Search for the cell housing the specified text and yield its (X, Y) center coordinate. 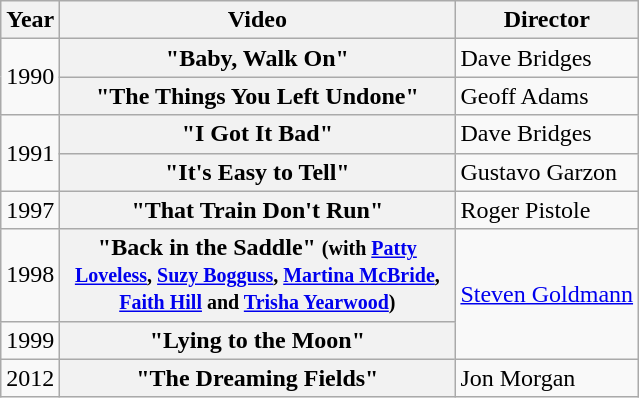
"Lying to the Moon" (258, 340)
"Baby, Walk On" (258, 58)
2012 (30, 378)
1990 (30, 77)
"I Got It Bad" (258, 134)
"Back in the Saddle" (with Patty Loveless, Suzy Bogguss, Martina McBride, Faith Hill and Trisha Yearwood) (258, 275)
Director (547, 20)
Steven Goldmann (547, 294)
1991 (30, 153)
"That Train Don't Run" (258, 210)
Geoff Adams (547, 96)
Video (258, 20)
1997 (30, 210)
Year (30, 20)
1999 (30, 340)
"The Dreaming Fields" (258, 378)
Roger Pistole (547, 210)
"The Things You Left Undone" (258, 96)
Jon Morgan (547, 378)
"It's Easy to Tell" (258, 172)
1998 (30, 275)
Gustavo Garzon (547, 172)
